Locate the cell with the specified text and output its (X, Y) center coordinate. 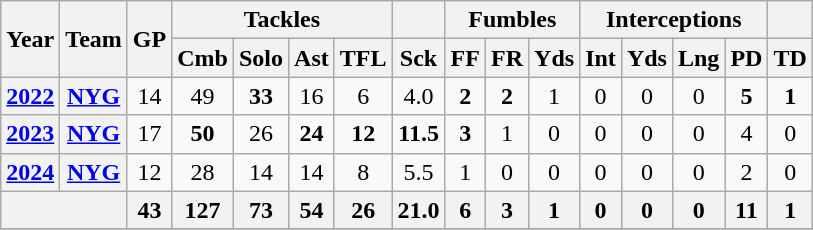
16 (312, 96)
Tackles (282, 20)
127 (203, 210)
54 (312, 210)
24 (312, 134)
43 (149, 210)
Team (94, 39)
Fumbles (512, 20)
FR (506, 58)
5 (746, 96)
8 (363, 172)
Interceptions (674, 20)
2024 (30, 172)
4.0 (418, 96)
FF (465, 58)
Cmb (203, 58)
2022 (30, 96)
73 (260, 210)
4 (746, 134)
Sck (418, 58)
28 (203, 172)
50 (203, 134)
TFL (363, 58)
PD (746, 58)
11 (746, 210)
Year (30, 39)
Lng (698, 58)
Int (601, 58)
Solo (260, 58)
17 (149, 134)
GP (149, 39)
49 (203, 96)
11.5 (418, 134)
21.0 (418, 210)
33 (260, 96)
2023 (30, 134)
TD (790, 58)
5.5 (418, 172)
Ast (312, 58)
